Scan for the cell matching the given text and deliver its [X, Y] coordinate at center. 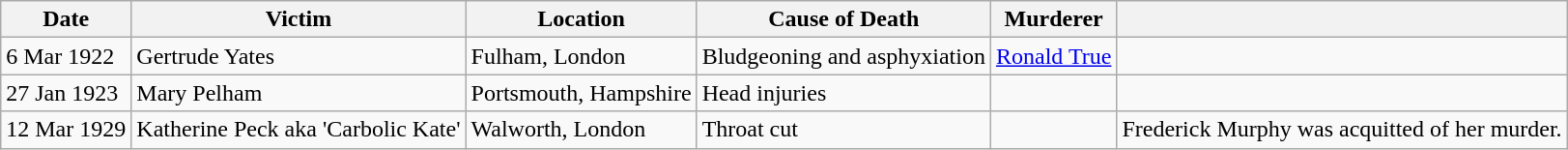
Victim [299, 19]
Location [582, 19]
Portsmouth, Hampshire [582, 93]
Throat cut [843, 130]
Ronald True [1053, 56]
Frederick Murphy was acquitted of her murder. [1342, 130]
Mary Pelham [299, 93]
Murderer [1053, 19]
Fulham, London [582, 56]
Gertrude Yates [299, 56]
Walworth, London [582, 130]
Date [66, 19]
Head injuries [843, 93]
Cause of Death [843, 19]
27 Jan 1923 [66, 93]
12 Mar 1929 [66, 130]
Katherine Peck aka 'Carbolic Kate' [299, 130]
6 Mar 1922 [66, 56]
Bludgeoning and asphyxiation [843, 56]
